Output the [X, Y] coordinate of the center of the cell containing the given text.  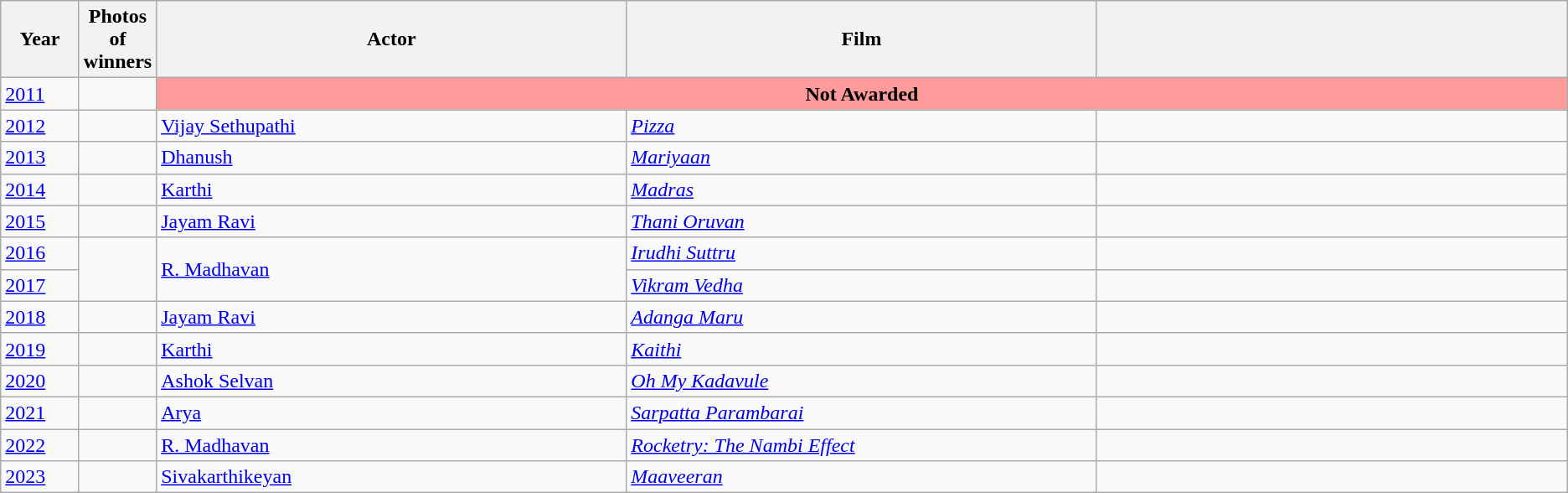
Pizza [861, 126]
2016 [40, 253]
Thani Oruvan [861, 221]
Oh My Kadavule [861, 381]
Adanga Maru [861, 317]
Irudhi Suttru [861, 253]
Not Awarded [863, 94]
Year [40, 39]
Kaithi [861, 349]
2015 [40, 221]
2021 [40, 413]
2014 [40, 189]
2022 [40, 445]
2013 [40, 158]
Rocketry: The Nambi Effect [861, 445]
Madras [861, 189]
2011 [40, 94]
Vijay Sethupathi [392, 126]
Mariyaan [861, 158]
Ashok Selvan [392, 381]
Maaveeran [861, 477]
Arya [392, 413]
Vikram Vedha [861, 285]
2018 [40, 317]
Film [861, 39]
2019 [40, 349]
Actor [392, 39]
Sivakarthikeyan [392, 477]
2017 [40, 285]
2023 [40, 477]
Photos of winners [117, 39]
Dhanush [392, 158]
Sarpatta Parambarai [861, 413]
2012 [40, 126]
2020 [40, 381]
